Output the (x, y) coordinate of the center of the cell containing the given text.  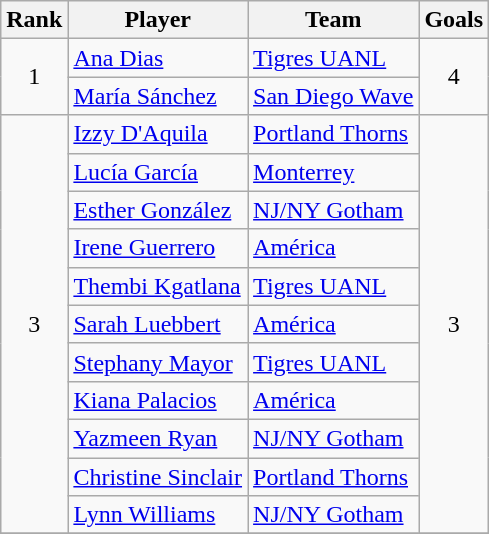
Team (334, 20)
Lynn Williams (158, 515)
Stephany Mayor (158, 362)
Player (158, 20)
Irene Guerrero (158, 248)
Thembi Kgatlana (158, 286)
Rank (34, 20)
Monterrey (334, 172)
María Sánchez (158, 96)
San Diego Wave (334, 96)
Yazmeen Ryan (158, 438)
Lucía García (158, 172)
1 (34, 77)
4 (454, 77)
Goals (454, 20)
Christine Sinclair (158, 477)
Sarah Luebbert (158, 324)
Izzy D'Aquila (158, 134)
Esther González (158, 210)
Ana Dias (158, 58)
Kiana Palacios (158, 400)
